Return the (X, Y) coordinate for the center point of the cell that contains the specified text.  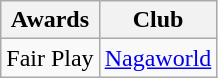
Nagaworld (158, 58)
Fair Play (50, 58)
Awards (50, 20)
Club (158, 20)
